Identify which cell holds the provided text, then report its (x, y) central coordinate. 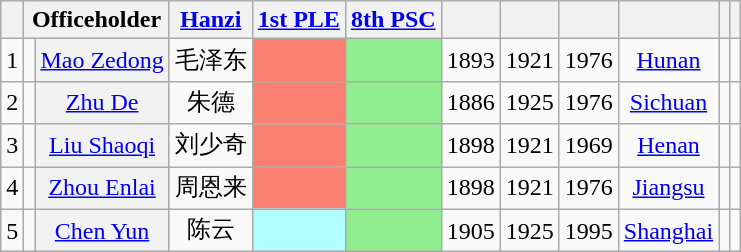
Shanghai (668, 230)
1893 (470, 60)
5 (12, 230)
Hunan (668, 60)
1st PLE (298, 20)
Liu Shaoqi (102, 146)
Officeholder (96, 20)
1 (12, 60)
陈云 (210, 230)
Henan (668, 146)
Jiangsu (668, 188)
Sichuan (668, 102)
Zhu De (102, 102)
1995 (588, 230)
3 (12, 146)
4 (12, 188)
Mao Zedong (102, 60)
Chen Yun (102, 230)
1905 (470, 230)
1969 (588, 146)
2 (12, 102)
刘少奇 (210, 146)
Zhou Enlai (102, 188)
周恩来 (210, 188)
Hanzi (210, 20)
毛泽东 (210, 60)
8th PSC (393, 20)
朱德 (210, 102)
1886 (470, 102)
